Detect which cell encompasses the target text, then output its [X, Y] center coordinate. 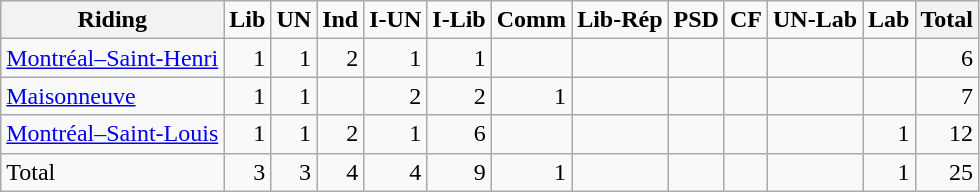
UN-Lab [814, 20]
12 [947, 134]
Lab [889, 20]
7 [947, 96]
Lib [248, 20]
25 [947, 172]
Montréal–Saint-Louis [112, 134]
Montréal–Saint-Henri [112, 58]
9 [459, 172]
Maisonneuve [112, 96]
Ind [340, 20]
I-UN [396, 20]
Riding [112, 20]
UN [294, 20]
Comm [531, 20]
I-Lib [459, 20]
PSD [696, 20]
CF [746, 20]
Lib-Rép [620, 20]
